Identify which cell holds the provided text, then report its (x, y) central coordinate. 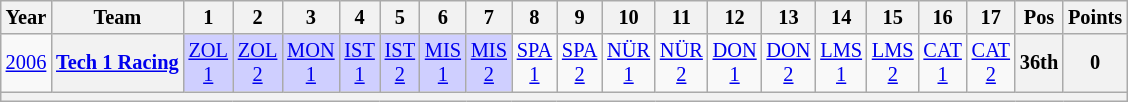
MON1 (310, 63)
ZOL2 (258, 63)
7 (489, 17)
NÜR1 (628, 63)
Tech 1 Racing (117, 63)
MIS2 (489, 63)
CAT2 (991, 63)
IST1 (359, 63)
6 (443, 17)
16 (943, 17)
IST2 (400, 63)
DON1 (735, 63)
14 (841, 17)
CAT1 (943, 63)
36th (1039, 63)
LMS2 (893, 63)
DON2 (789, 63)
Points (1095, 17)
8 (534, 17)
3 (310, 17)
5 (400, 17)
2006 (26, 63)
Year (26, 17)
10 (628, 17)
13 (789, 17)
2 (258, 17)
15 (893, 17)
ZOL1 (208, 63)
12 (735, 17)
0 (1095, 63)
SPA1 (534, 63)
1 (208, 17)
SPA2 (580, 63)
Pos (1039, 17)
MIS1 (443, 63)
Team (117, 17)
11 (682, 17)
9 (580, 17)
LMS1 (841, 63)
NÜR2 (682, 63)
4 (359, 17)
17 (991, 17)
